Capture the cell that displays the provided text and extract its (x, y) central coordinate. 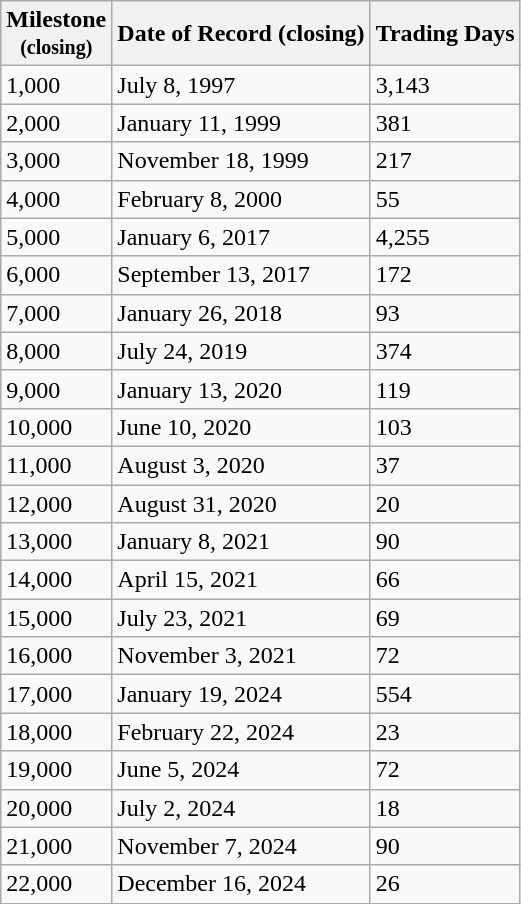
December 16, 2024 (241, 884)
23 (445, 732)
January 19, 2024 (241, 694)
22,000 (56, 884)
November 3, 2021 (241, 656)
June 10, 2020 (241, 427)
26 (445, 884)
93 (445, 313)
July 23, 2021 (241, 618)
Date of Record (closing) (241, 34)
6,000 (56, 275)
February 22, 2024 (241, 732)
November 7, 2024 (241, 846)
217 (445, 161)
2,000 (56, 123)
Milestone(closing) (56, 34)
8,000 (56, 351)
August 3, 2020 (241, 465)
21,000 (56, 846)
55 (445, 199)
July 2, 2024 (241, 808)
103 (445, 427)
Trading Days (445, 34)
January 11, 1999 (241, 123)
15,000 (56, 618)
September 13, 2017 (241, 275)
172 (445, 275)
66 (445, 580)
13,000 (56, 542)
July 8, 1997 (241, 85)
9,000 (56, 389)
3,143 (445, 85)
November 18, 1999 (241, 161)
4,000 (56, 199)
April 15, 2021 (241, 580)
20,000 (56, 808)
3,000 (56, 161)
374 (445, 351)
37 (445, 465)
5,000 (56, 237)
7,000 (56, 313)
4,255 (445, 237)
19,000 (56, 770)
18 (445, 808)
January 26, 2018 (241, 313)
August 31, 2020 (241, 503)
January 13, 2020 (241, 389)
14,000 (56, 580)
16,000 (56, 656)
January 8, 2021 (241, 542)
11,000 (56, 465)
69 (445, 618)
July 24, 2019 (241, 351)
20 (445, 503)
119 (445, 389)
18,000 (56, 732)
February 8, 2000 (241, 199)
10,000 (56, 427)
17,000 (56, 694)
381 (445, 123)
1,000 (56, 85)
June 5, 2024 (241, 770)
January 6, 2017 (241, 237)
12,000 (56, 503)
554 (445, 694)
